Return the (x, y) coordinate for the center point of the cell that contains the specified text.  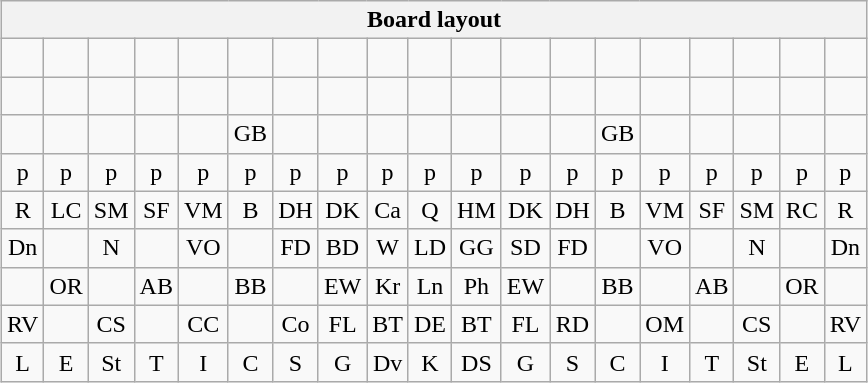
RC (802, 210)
Ph (477, 286)
RD (573, 324)
Kr (388, 286)
GG (477, 248)
Dv (388, 362)
Co (296, 324)
Board layout (434, 20)
OM (665, 324)
DS (477, 362)
K (430, 362)
DE (430, 324)
LD (430, 248)
Ca (388, 210)
LC (66, 210)
HM (477, 210)
W (388, 248)
SD (525, 248)
CC (203, 324)
BD (342, 248)
Ln (430, 286)
Q (430, 210)
